Return the (x, y) coordinate for the center point of the cell that contains the specified text.  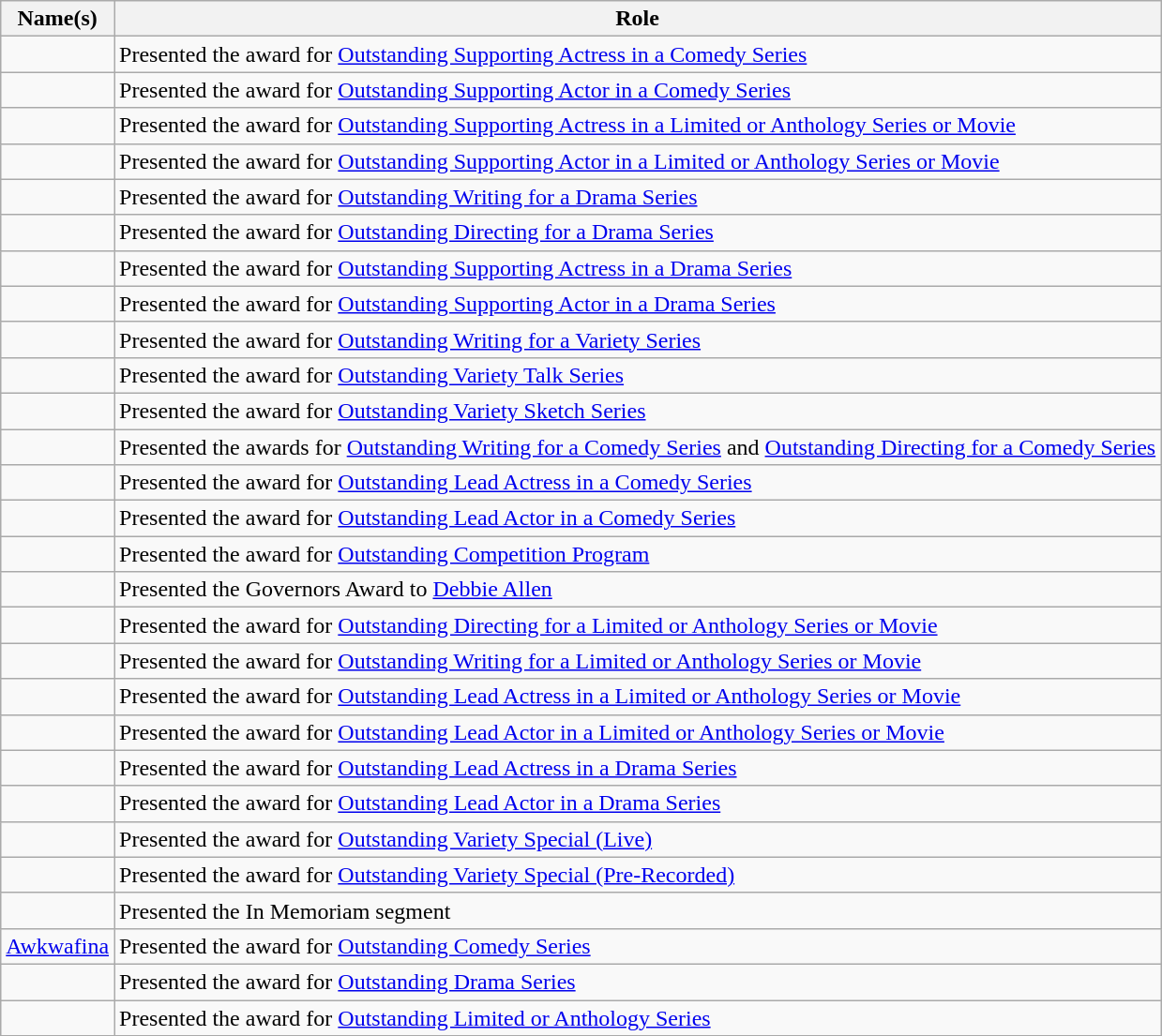
Presented the award for Outstanding Lead Actress in a Drama Series (638, 768)
Presented the award for Outstanding Supporting Actor in a Comedy Series (638, 90)
Presented the award for Outstanding Drama Series (638, 982)
Presented the award for Outstanding Limited or Anthology Series (638, 1017)
Presented the award for Outstanding Writing for a Variety Series (638, 339)
Presented the award for Outstanding Writing for a Drama Series (638, 197)
Presented the award for Outstanding Supporting Actress in a Drama Series (638, 268)
Presented the award for Outstanding Variety Special (Pre-Recorded) (638, 875)
Presented the award for Outstanding Comedy Series (638, 946)
Presented the Governors Award to Debbie Allen (638, 590)
Presented the award for Outstanding Variety Sketch Series (638, 411)
Presented the awards for Outstanding Writing for a Comedy Series and Outstanding Directing for a Comedy Series (638, 447)
Presented the award for Outstanding Directing for a Limited or Anthology Series or Movie (638, 625)
Presented the award for Outstanding Variety Special (Live) (638, 839)
Presented the award for Outstanding Supporting Actress in a Comedy Series (638, 54)
Presented the award for Outstanding Lead Actor in a Comedy Series (638, 518)
Presented the award for Outstanding Writing for a Limited or Anthology Series or Movie (638, 661)
Presented the award for Outstanding Lead Actor in a Limited or Anthology Series or Movie (638, 732)
Presented the award for Outstanding Variety Talk Series (638, 375)
Awkwafina (58, 946)
Presented the award for Outstanding Supporting Actor in a Limited or Anthology Series or Movie (638, 161)
Presented the award for Outstanding Supporting Actor in a Drama Series (638, 304)
Role (638, 19)
Presented the award for Outstanding Lead Actress in a Limited or Anthology Series or Movie (638, 697)
Presented the award for Outstanding Lead Actor in a Drama Series (638, 803)
Presented the In Memoriam segment (638, 910)
Presented the award for Outstanding Lead Actress in a Comedy Series (638, 483)
Presented the award for Outstanding Supporting Actress in a Limited or Anthology Series or Movie (638, 126)
Name(s) (58, 19)
Presented the award for Outstanding Competition Program (638, 554)
Presented the award for Outstanding Directing for a Drama Series (638, 233)
